Scan for the cell matching the given text and deliver its (x, y) coordinate at center. 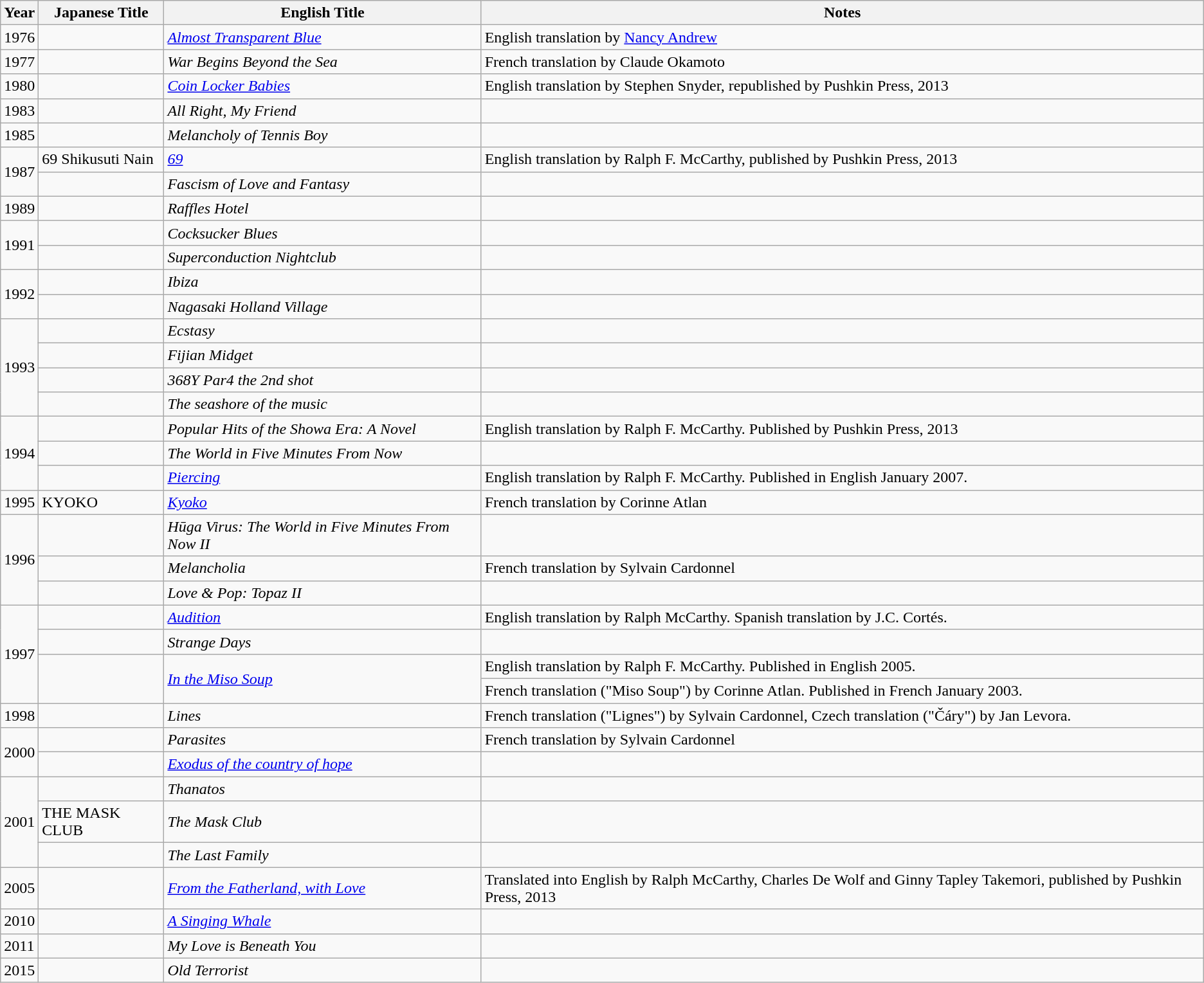
Cocksucker Blues (323, 233)
In the Miso Soup (323, 678)
War Begins Beyond the Sea (323, 62)
Exodus of the country of hope (323, 764)
1985 (19, 135)
Notes (843, 13)
The Mask Club (323, 822)
Superconduction Nightclub (323, 257)
1989 (19, 208)
Melancholy of Tennis Boy (323, 135)
Popular Hits of the Showa Era: A Novel (323, 429)
A Singing Whale (323, 921)
The Last Family (323, 855)
Old Terrorist (323, 970)
English translation by Stephen Snyder, republished by Pushkin Press, 2013 (843, 86)
Melancholia (323, 568)
Thanatos (323, 789)
1991 (19, 245)
French translation by Claude Okamoto (843, 62)
English translation by Ralph F. McCarthy. Published in English 2005. (843, 666)
Lines (323, 716)
French translation by Corinne Atlan (843, 502)
The World in Five Minutes From Now (323, 453)
French translation ("Lignes") by Sylvain Cardonnel, Czech translation ("Čáry") by Jan Levora. (843, 716)
Hūga Virus: The World in Five Minutes From Now II (323, 535)
Fijian Midget (323, 356)
1980 (19, 86)
Japanese Title (102, 13)
Love & Pop: Topaz II (323, 593)
The seashore of the music (323, 404)
1993 (19, 368)
1983 (19, 111)
368Y Par4 the 2nd shot (323, 380)
THE MASK CLUB (102, 822)
1998 (19, 716)
69 (323, 159)
2001 (19, 822)
Fascism of Love and Fantasy (323, 184)
1976 (19, 37)
69 Shikusuti Nain (102, 159)
English translation by Ralph F. McCarthy. Published by Pushkin Press, 2013 (843, 429)
Coin Locker Babies (323, 86)
1997 (19, 654)
Ecstasy (323, 331)
Parasites (323, 740)
Nagasaki Holland Village (323, 307)
English translation by Ralph F. McCarthy. Published in English January 2007. (843, 478)
Almost Transparent Blue (323, 37)
2015 (19, 970)
Translated into English by Ralph McCarthy, Charles De Wolf and Ginny Tapley Takemori, published by Pushkin Press, 2013 (843, 888)
1987 (19, 172)
My Love is Beneath You (323, 946)
1994 (19, 453)
Strange Days (323, 642)
English Title (323, 13)
2010 (19, 921)
1977 (19, 62)
1996 (19, 559)
2005 (19, 888)
2011 (19, 946)
English translation by Ralph F. McCarthy, published by Pushkin Press, 2013 (843, 159)
1992 (19, 294)
1995 (19, 502)
Raffles Hotel (323, 208)
From the Fatherland, with Love (323, 888)
Audition (323, 617)
Year (19, 13)
French translation ("Miso Soup") by Corinne Atlan. Published in French January 2003. (843, 690)
2000 (19, 752)
All Right, My Friend (323, 111)
English translation by Ralph McCarthy. Spanish translation by J.C. Cortés. (843, 617)
Ibiza (323, 282)
Piercing (323, 478)
English translation by Nancy Andrew (843, 37)
KYOKO (102, 502)
Kyoko (323, 502)
